Determine the (x, y) coordinate at the center of the cell enclosing the given text.  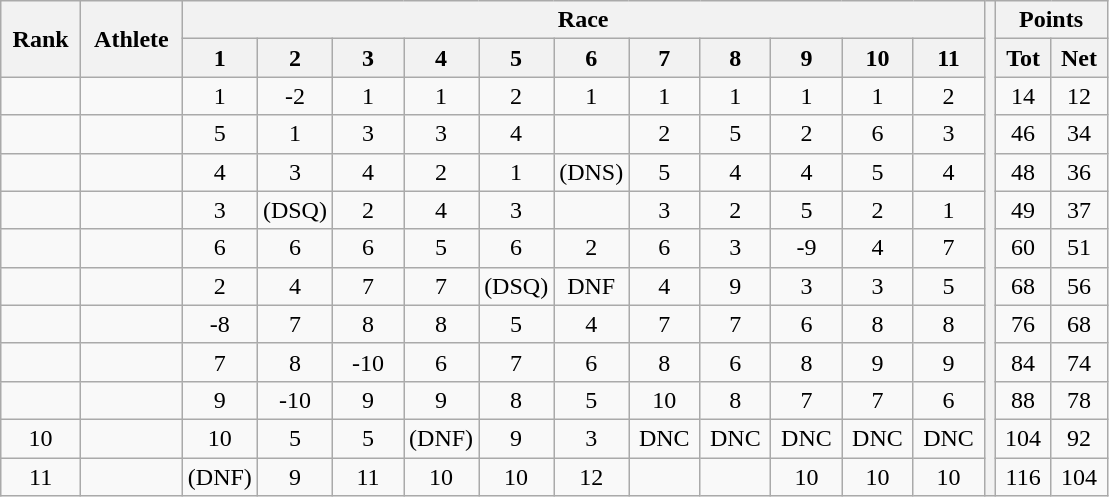
49 (1023, 210)
Points (1051, 20)
88 (1023, 400)
-2 (294, 96)
51 (1079, 248)
-8 (220, 324)
34 (1079, 134)
14 (1023, 96)
84 (1023, 362)
76 (1023, 324)
-9 (806, 248)
37 (1079, 210)
Net (1079, 58)
Race (583, 20)
46 (1023, 134)
Tot (1023, 58)
(DNS) (592, 172)
78 (1079, 400)
Athlete (131, 39)
56 (1079, 286)
48 (1023, 172)
116 (1023, 477)
36 (1079, 172)
60 (1023, 248)
74 (1079, 362)
92 (1079, 438)
DNF (592, 286)
Rank (41, 39)
